Provide the [X, Y] coordinate of the cell's center where the given text is located.  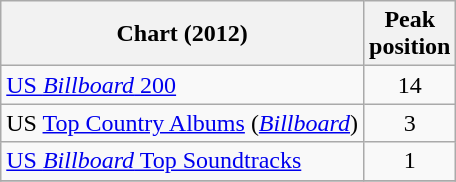
US Billboard 200 [182, 85]
14 [410, 85]
1 [410, 161]
US Billboard Top Soundtracks [182, 161]
US Top Country Albums (Billboard) [182, 123]
3 [410, 123]
Peakposition [410, 34]
Chart (2012) [182, 34]
